Return the (x, y) coordinate for the center point of the cell that contains the specified text.  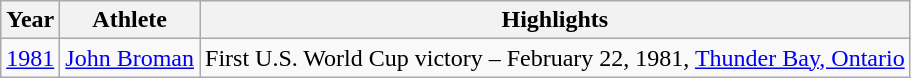
1981 (30, 58)
Athlete (130, 20)
Highlights (556, 20)
John Broman (130, 58)
Year (30, 20)
First U.S. World Cup victory – February 22, 1981, Thunder Bay, Ontario (556, 58)
